Return the [x, y] coordinate for the center point of the cell that contains the specified text.  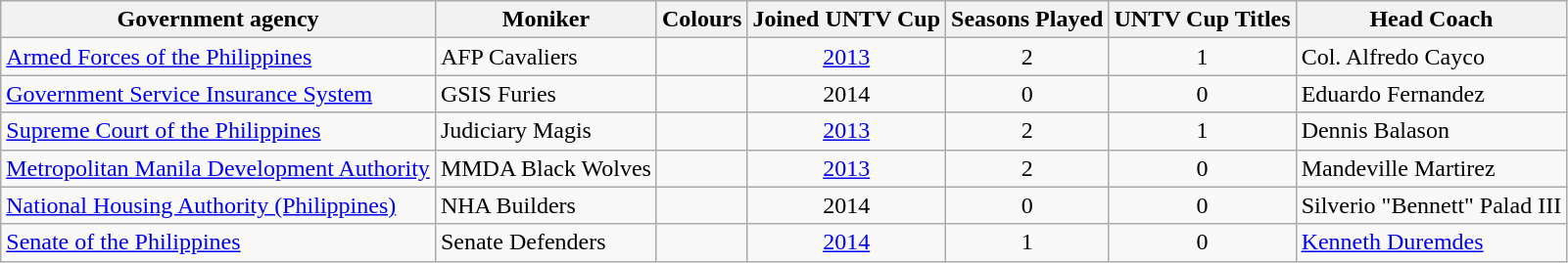
Seasons Played [1027, 20]
Judiciary Magis [546, 131]
Kenneth Duremdes [1432, 242]
Senate of the Philippines [218, 242]
NHA Builders [546, 205]
Armed Forces of the Philippines [218, 57]
AFP Cavaliers [546, 57]
Supreme Court of the Philippines [218, 131]
Government agency [218, 20]
Col. Alfredo Cayco [1432, 57]
GSIS Furies [546, 94]
Head Coach [1432, 20]
Senate Defenders [546, 242]
Dennis Balason [1432, 131]
Mandeville Martirez [1432, 168]
National Housing Authority (Philippines) [218, 205]
UNTV Cup Titles [1203, 20]
Silverio "Bennett" Palad III [1432, 205]
Eduardo Fernandez [1432, 94]
Government Service Insurance System [218, 94]
Colours [701, 20]
Moniker [546, 20]
MMDA Black Wolves [546, 168]
Metropolitan Manila Development Authority [218, 168]
Joined UNTV Cup [846, 20]
